Identify which cell holds the provided text, then report its (x, y) central coordinate. 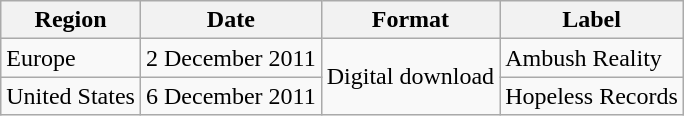
Digital download (410, 77)
Europe (71, 58)
Hopeless Records (592, 96)
Format (410, 20)
Ambush Reality (592, 58)
United States (71, 96)
Date (230, 20)
Label (592, 20)
Region (71, 20)
6 December 2011 (230, 96)
2 December 2011 (230, 58)
